Scan for the cell matching the given text and deliver its [X, Y] coordinate at center. 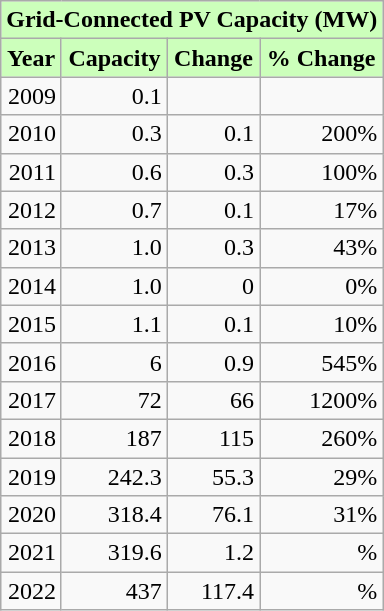
319.6 [114, 553]
Year [32, 58]
10% [322, 324]
72 [114, 400]
318.4 [114, 515]
2015 [32, 324]
Grid-Connected PV Capacity (MW) [192, 20]
437 [114, 591]
0.7 [114, 210]
29% [322, 477]
Capacity [114, 58]
2009 [32, 96]
31% [322, 515]
0.9 [213, 362]
17% [322, 210]
1.2 [213, 553]
2016 [32, 362]
242.3 [114, 477]
2014 [32, 286]
% Change [322, 58]
260% [322, 438]
1200% [322, 400]
2012 [32, 210]
66 [213, 400]
2021 [32, 553]
100% [322, 172]
1.1 [114, 324]
55.3 [213, 477]
2011 [32, 172]
2013 [32, 248]
545% [322, 362]
6 [114, 362]
2018 [32, 438]
Change [213, 58]
0 [213, 286]
76.1 [213, 515]
2022 [32, 591]
0% [322, 286]
0.6 [114, 172]
115 [213, 438]
117.4 [213, 591]
2019 [32, 477]
2020 [32, 515]
187 [114, 438]
2017 [32, 400]
2010 [32, 134]
200% [322, 134]
43% [322, 248]
